Locate the cell with the specified text and output its [x, y] center coordinate. 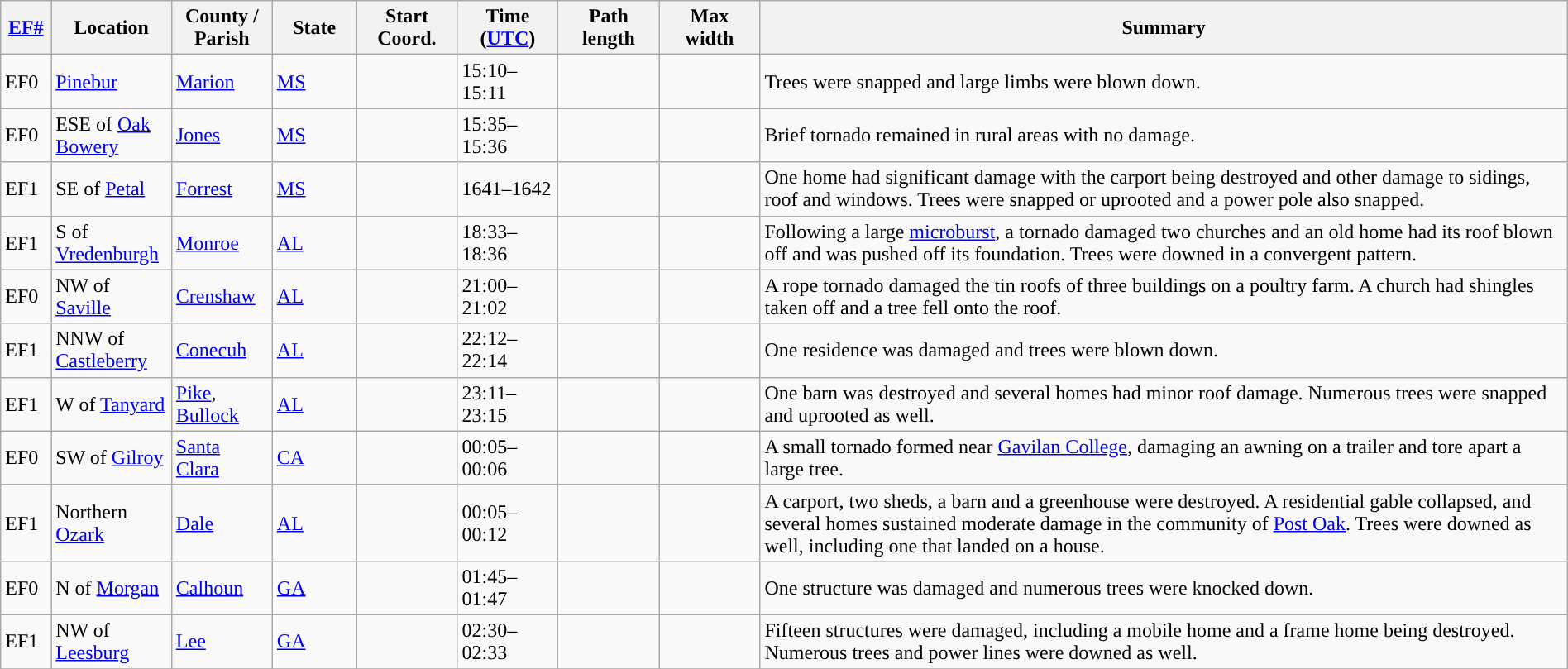
SW of Gilroy [112, 458]
Pike, Bullock [222, 404]
21:00–21:02 [508, 296]
County / Parish [222, 28]
SE of Petal [112, 189]
Dale [222, 523]
1641–1642 [508, 189]
EF# [26, 28]
Max width [710, 28]
00:05–00:06 [508, 458]
S of Vredenburgh [112, 243]
NNW of Castleberry [112, 351]
02:30–02:33 [508, 642]
15:35–15:36 [508, 136]
Monroe [222, 243]
Start Coord. [407, 28]
A small tornado formed near Gavilan College, damaging an awning on a trailer and tore apart a large tree. [1164, 458]
Forrest [222, 189]
Lee [222, 642]
NW of Saville [112, 296]
ESE of Oak Bowery [112, 136]
Conecuh [222, 351]
Pinebur [112, 81]
CA [314, 458]
One barn was destroyed and several homes had minor roof damage. Numerous trees were snapped and uprooted as well. [1164, 404]
Trees were snapped and large limbs were blown down. [1164, 81]
Marion [222, 81]
Fifteen structures were damaged, including a mobile home and a frame home being destroyed. Numerous trees and power lines were downed as well. [1164, 642]
Santa Clara [222, 458]
Summary [1164, 28]
Time (UTC) [508, 28]
W of Tanyard [112, 404]
22:12–22:14 [508, 351]
18:33–18:36 [508, 243]
Path length [609, 28]
Crenshaw [222, 296]
Northern Ozark [112, 523]
A rope tornado damaged the tin roofs of three buildings on a poultry farm. A church had shingles taken off and a tree fell onto the roof. [1164, 296]
Brief tornado remained in rural areas with no damage. [1164, 136]
Jones [222, 136]
Calhoun [222, 587]
00:05–00:12 [508, 523]
One structure was damaged and numerous trees were knocked down. [1164, 587]
NW of Leesburg [112, 642]
N of Morgan [112, 587]
01:45–01:47 [508, 587]
23:11–23:15 [508, 404]
One residence was damaged and trees were blown down. [1164, 351]
Location [112, 28]
15:10–15:11 [508, 81]
State [314, 28]
